Provide the (x, y) coordinate of the cell's center where the given text is located.  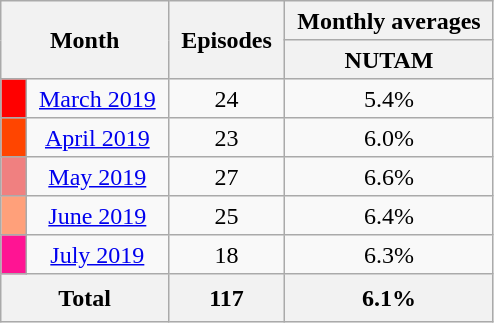
27 (226, 176)
6.1% (390, 298)
Monthly averages (390, 20)
6.4% (390, 216)
5.4% (390, 98)
March 2019 (97, 98)
NUTAM (390, 60)
May 2019 (97, 176)
6.0% (390, 138)
July 2019 (97, 254)
24 (226, 98)
Episodes (226, 40)
6.3% (390, 254)
Total (85, 298)
117 (226, 298)
April 2019 (97, 138)
18 (226, 254)
25 (226, 216)
June 2019 (97, 216)
6.6% (390, 176)
23 (226, 138)
Month (85, 40)
